Find where the given text appears and provide that cell's center as [X, Y] coordinate. 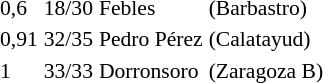
32/35 [68, 40]
Pedro Pérez [151, 40]
